Capture the cell that displays the provided text and extract its [x, y] central coordinate. 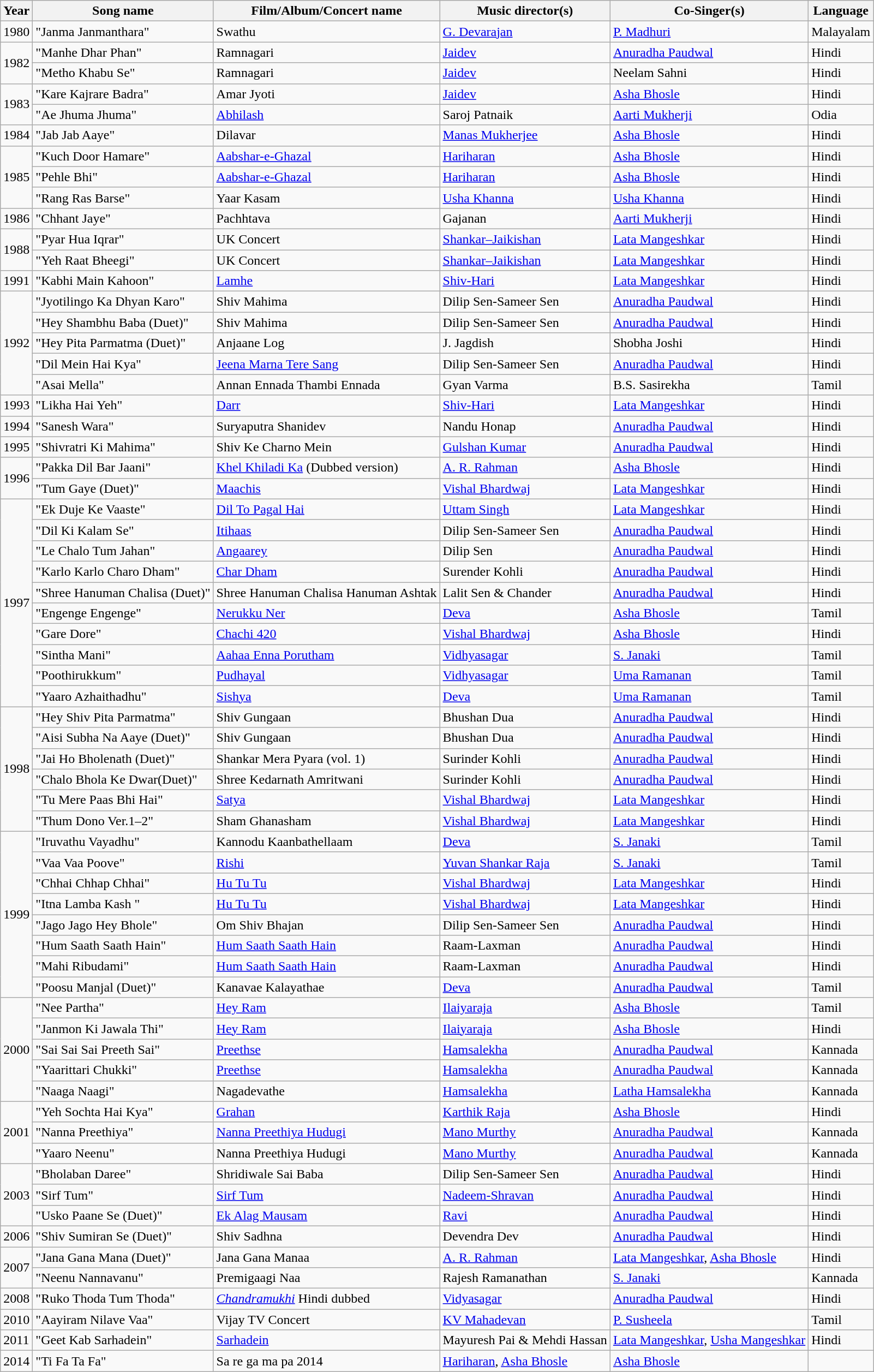
"Sirf Tum" [123, 1195]
Rishi [326, 862]
"Jago Jago Hey Bhole" [123, 925]
1980 [16, 32]
Shree Kedarnath Amritwani [326, 779]
Nadeem-Shravan [525, 1195]
"Chalo Bhola Ke Dwar(Duet)" [123, 779]
Jeena Marna Tere Sang [326, 364]
"Pyar Hua Iqrar" [123, 239]
Sham Ghanasham [326, 821]
1992 [16, 343]
"Yeh Sochta Hai Kya" [123, 1112]
1988 [16, 249]
"Pehle Bhi" [123, 177]
Pudhayal [326, 676]
Gajanan [525, 218]
Music director(s) [525, 11]
B.S. Sasirekha [709, 385]
"Itna Lamba Kash " [123, 904]
"Vaa Vaa Poove" [123, 862]
"Yaaro Neenu" [123, 1153]
"Kabhi Main Kahoon" [123, 281]
"Mahi Ribudami" [123, 967]
Film/Album/Concert name [326, 11]
Year [16, 11]
"Hum Saath Saath Hain" [123, 946]
1994 [16, 426]
Sa re ga ma pa 2014 [326, 1361]
"Nee Partha" [123, 1008]
"Yaarittari Chukki" [123, 1070]
"Tum Gaye (Duet)" [123, 488]
Chachi 420 [326, 634]
"Karlo Karlo Charo Dham" [123, 571]
Yuvan Shankar Raja [525, 862]
"Jyotilingo Ka Dhyan Karo" [123, 302]
Om Shiv Bhajan [326, 925]
"Pakka Dil Bar Jaani" [123, 468]
"Poothirukkum" [123, 676]
Lata Mangeshkar, Asha Bhosle [709, 1257]
KV Mahadevan [525, 1320]
"Hey Pita Parmatma (Duet)" [123, 343]
Chandramukhi Hindi dubbed [326, 1299]
Sirf Tum [326, 1195]
"Kuch Door Hamare" [123, 156]
2014 [16, 1361]
1986 [16, 218]
1998 [16, 769]
Nandu Honap [525, 426]
Gulshan Kumar [525, 447]
1997 [16, 603]
"Hey Shambhu Baba (Duet)" [123, 323]
Uttam Singh [525, 509]
Grahan [326, 1112]
"Likha Hai Yeh" [123, 405]
Dilavar [326, 135]
Sarhadein [326, 1340]
"Sai Sai Sai Preeth Sai" [123, 1049]
Neelam Sahni [709, 73]
1999 [16, 914]
"Ek Duje Ke Vaaste" [123, 509]
"Nanna Preethiya" [123, 1132]
2008 [16, 1299]
Malayalam [841, 32]
"Sanesh Wara" [123, 426]
2007 [16, 1267]
Song name [123, 11]
"Jab Jab Aaye" [123, 135]
Nagadevathe [326, 1091]
"Tu Mere Paas Bhi Hai" [123, 800]
Devendra Dev [525, 1236]
Angaarey [326, 551]
2010 [16, 1320]
"Ti Fa Ta Fa" [123, 1361]
Lamhe [326, 281]
1984 [16, 135]
2006 [16, 1236]
Shree Hanuman Chalisa Hanuman Ashtak [326, 592]
Rajesh Ramanathan [525, 1278]
P. Madhuri [709, 32]
Vidyasagar [525, 1299]
Nerukku Ner [326, 613]
Annan Ennada Thambi Ennada [326, 385]
"Bholaban Daree" [123, 1174]
2003 [16, 1195]
Latha Hamsalekha [709, 1091]
2001 [16, 1132]
Amar Jyoti [326, 94]
J. Jagdish [525, 343]
Ek Alag Mausam [326, 1215]
"Dil Ki Kalam Se" [123, 530]
1996 [16, 478]
Anjaane Log [326, 343]
"Aisi Subha Na Aaye (Duet)" [123, 738]
"Sintha Mani" [123, 655]
"Rang Ras Barse" [123, 198]
Gyan Varma [525, 385]
"Yeh Raat Bheegi" [123, 260]
"Usko Paane Se (Duet)" [123, 1215]
1995 [16, 447]
Dilip Sen [525, 551]
"Chhant Jaye" [123, 218]
Dil To Pagal Hai [326, 509]
G. Devarajan [525, 32]
Char Dham [326, 571]
Ravi [525, 1215]
Suryaputra Shanidev [326, 426]
"Janmon Ki Jawala Thi" [123, 1029]
2011 [16, 1340]
"Poosu Manjal (Duet)" [123, 987]
Maachis [326, 488]
Lata Mangeshkar, Usha Mangeshkar [709, 1340]
Surender Kohli [525, 571]
Swathu [326, 32]
Khel Khiladi Ka (Dubbed version) [326, 468]
1991 [16, 281]
"Jai Ho Bholenath (Duet)" [123, 759]
"Shivratri Ki Mahima" [123, 447]
"Iruvathu Vayadhu" [123, 842]
Kanavae Kalayathae [326, 987]
Sishya [326, 696]
"Dil Mein Hai Kya" [123, 364]
Shridiwale Sai Baba [326, 1174]
Saroj Patnaik [525, 115]
"Thum Dono Ver.1–2" [123, 821]
"Janma Janmanthara" [123, 32]
Pachhtava [326, 218]
Satya [326, 800]
Mayuresh Pai & Mehdi Hassan [525, 1340]
1982 [16, 63]
Kannodu Kaanbathellaam [326, 842]
"Kare Kajrare Badra" [123, 94]
"Hey Shiv Pita Parmatma" [123, 717]
"Gare Dore" [123, 634]
1983 [16, 104]
Abhilash [326, 115]
Aahaa Enna Porutham [326, 655]
"Shree Hanuman Chalisa (Duet)" [123, 592]
"Yaaro Azhaithadhu" [123, 696]
1993 [16, 405]
"Asai Mella" [123, 385]
Manas Mukherjee [525, 135]
Yaar Kasam [326, 198]
P. Susheela [709, 1320]
Jana Gana Manaa [326, 1257]
Premigaagi Naa [326, 1278]
"Ruko Thoda Tum Thoda" [123, 1299]
"Engenge Engenge" [123, 613]
"Chhai Chhap Chhai" [123, 883]
Language [841, 11]
"Le Chalo Tum Jahan" [123, 551]
"Manhe Dhar Phan" [123, 52]
2000 [16, 1049]
"Naaga Naagi" [123, 1091]
Shankar Mera Pyara (vol. 1) [326, 759]
Shiv Sadhna [326, 1236]
Hariharan, Asha Bhosle [525, 1361]
Darr [326, 405]
Lalit Sen & Chander [525, 592]
"Neenu Nannavanu" [123, 1278]
1985 [16, 177]
Itihaas [326, 530]
Vijay TV Concert [326, 1320]
"Shiv Sumiran Se (Duet)" [123, 1236]
Co-Singer(s) [709, 11]
Shobha Joshi [709, 343]
"Ae Jhuma Jhuma" [123, 115]
Karthik Raja [525, 1112]
Shiv Ke Charno Mein [326, 447]
"Jana Gana Mana (Duet)" [123, 1257]
"Geet Kab Sarhadein" [123, 1340]
Odia [841, 115]
"Metho Khabu Se" [123, 73]
"Aayiram Nilave Vaa" [123, 1320]
